Find where the given text appears and provide that cell's center as [x, y] coordinate. 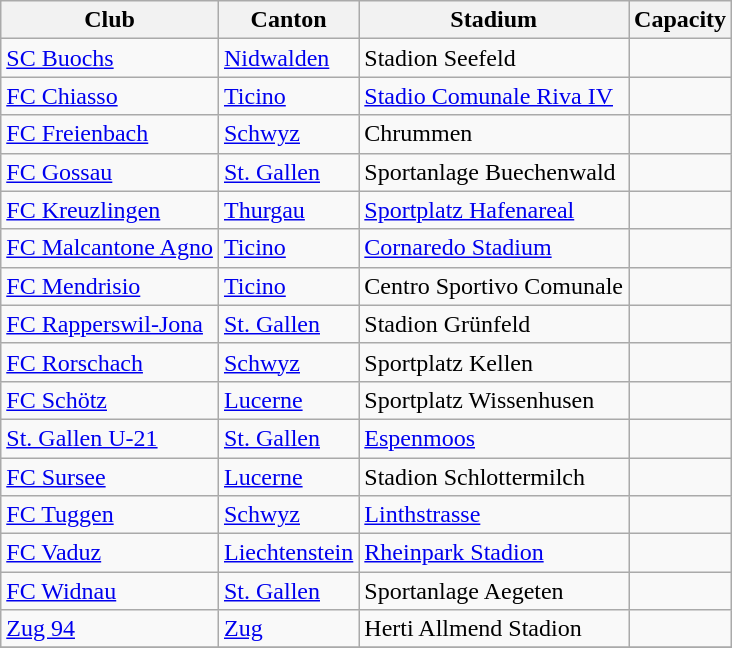
Capacity [680, 20]
FC Mendrisio [110, 286]
Herti Allmend Stadion [494, 629]
FC Malcantone Agno [110, 248]
FC Vaduz [110, 553]
FC Rapperswil-Jona [110, 324]
Zug [288, 629]
FC Freienbach [110, 134]
Zug 94 [110, 629]
St. Gallen U-21 [110, 438]
Nidwalden [288, 58]
FC Sursee [110, 477]
Espenmoos [494, 438]
SC Buochs [110, 58]
Thurgau [288, 210]
FC Schötz [110, 400]
Sportplatz Wissenhusen [494, 400]
FC Rorschach [110, 362]
FC Widnau [110, 591]
Sportplatz Hafenareal [494, 210]
Sportanlage Buechenwald [494, 172]
Canton [288, 20]
Stadion Seefeld [494, 58]
Sportplatz Kellen [494, 362]
Linthstrasse [494, 515]
Club [110, 20]
Liechtenstein [288, 553]
Sportanlage Aegeten [494, 591]
Rheinpark Stadion [494, 553]
Stadion Grünfeld [494, 324]
FC Chiasso [110, 96]
Stadium [494, 20]
Stadion Schlottermilch [494, 477]
Stadio Comunale Riva IV [494, 96]
Chrummen [494, 134]
FC Gossau [110, 172]
Centro Sportivo Comunale [494, 286]
Cornaredo Stadium [494, 248]
FC Tuggen [110, 515]
FC Kreuzlingen [110, 210]
